Output the (X, Y) coordinate of the center of the cell containing the given text.  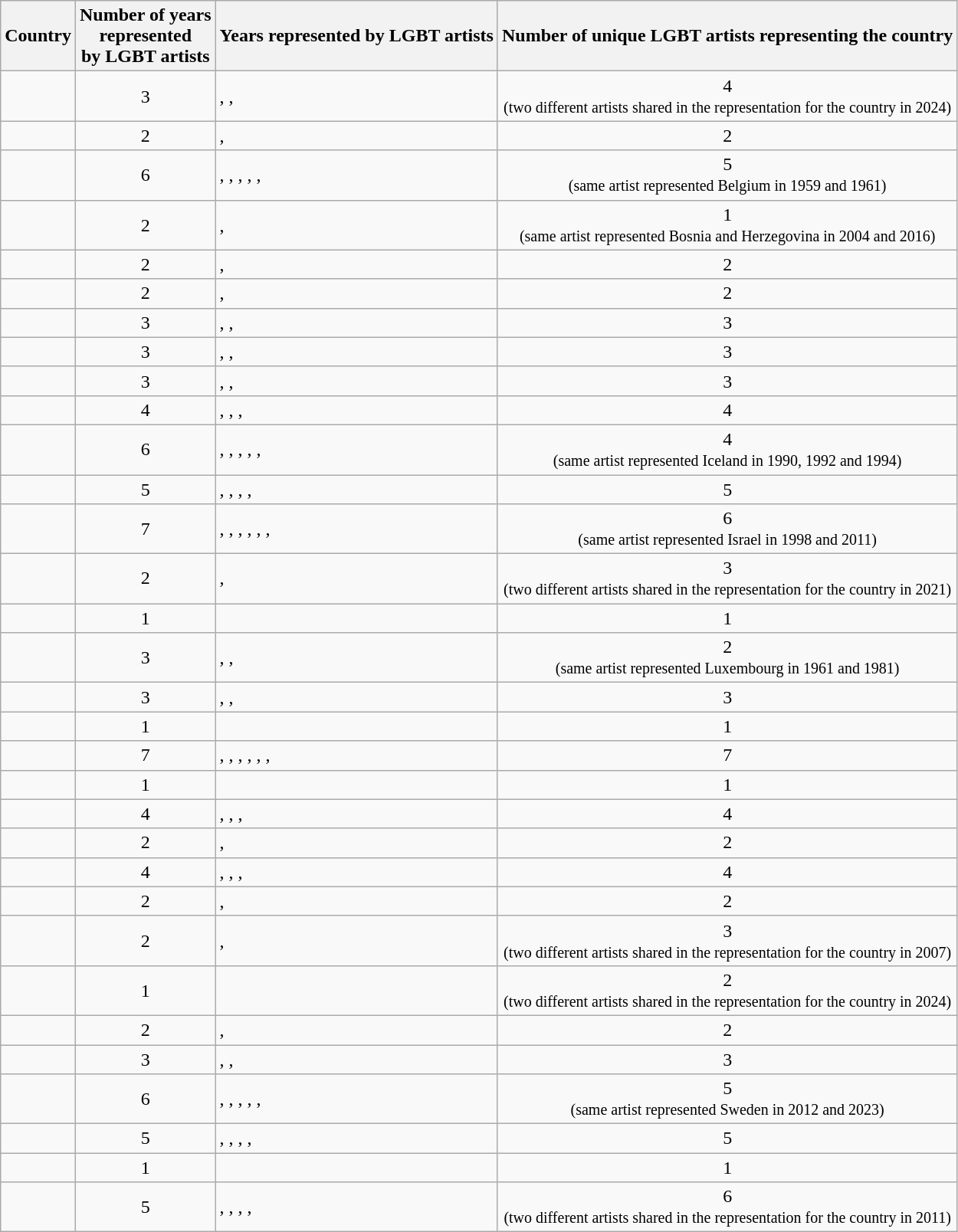
Number of yearsrepresentedby LGBT artists (146, 36)
3(two different artists shared in the representation for the country in 2021) (727, 579)
5(same artist represented Sweden in 2012 and 2023) (727, 1099)
2(two different artists shared in the representation for the country in 2024) (727, 990)
4(same artist represented Iceland in 1990, 1992 and 1994) (727, 449)
4(two different artists shared in the representation for the country in 2024) (727, 97)
2(same artist represented Luxembourg in 1961 and 1981) (727, 657)
Number of unique LGBT artists representing the country (727, 36)
Country (38, 36)
1(same artist represented Bosnia and Herzegovina in 2004 and 2016) (727, 225)
Years represented by LGBT artists (356, 36)
6(two different artists shared in the representation for the country in 2011) (727, 1207)
5(same artist represented Belgium in 1959 and 1961) (727, 175)
3(two different artists shared in the representation for the country in 2007) (727, 941)
6(same artist represented Israel in 1998 and 2011) (727, 529)
